For the text-containing cell, return its midpoint in (x, y) coordinate format. 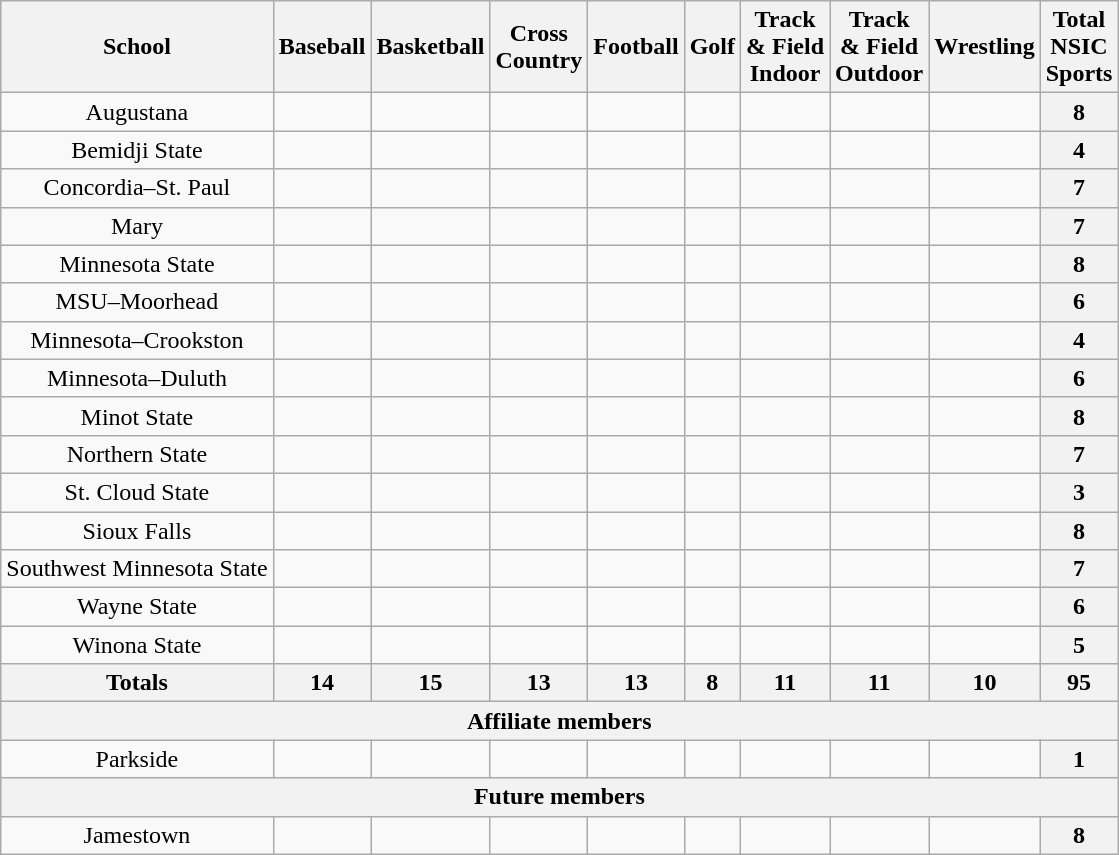
Augustana (137, 112)
Future members (560, 797)
Wayne State (137, 607)
Minnesota State (137, 264)
3 (1079, 492)
95 (1079, 683)
St. Cloud State (137, 492)
CrossCountry (539, 47)
Baseball (322, 47)
10 (985, 683)
Track& FieldIndoor (786, 47)
Golf (712, 47)
TotalNSICSports (1079, 47)
Winona State (137, 645)
15 (430, 683)
Wrestling (985, 47)
Southwest Minnesota State (137, 569)
Mary (137, 226)
Parkside (137, 759)
School (137, 47)
14 (322, 683)
Jamestown (137, 835)
Sioux Falls (137, 531)
Concordia–St. Paul (137, 188)
Basketball (430, 47)
Minnesota–Crookston (137, 340)
Football (636, 47)
Minnesota–Duluth (137, 378)
5 (1079, 645)
MSU–Moorhead (137, 302)
Track& FieldOutdoor (880, 47)
Totals (137, 683)
1 (1079, 759)
Bemidji State (137, 150)
Affiliate members (560, 721)
Minot State (137, 416)
Northern State (137, 454)
